Search for the cell housing the specified text and yield its [X, Y] center coordinate. 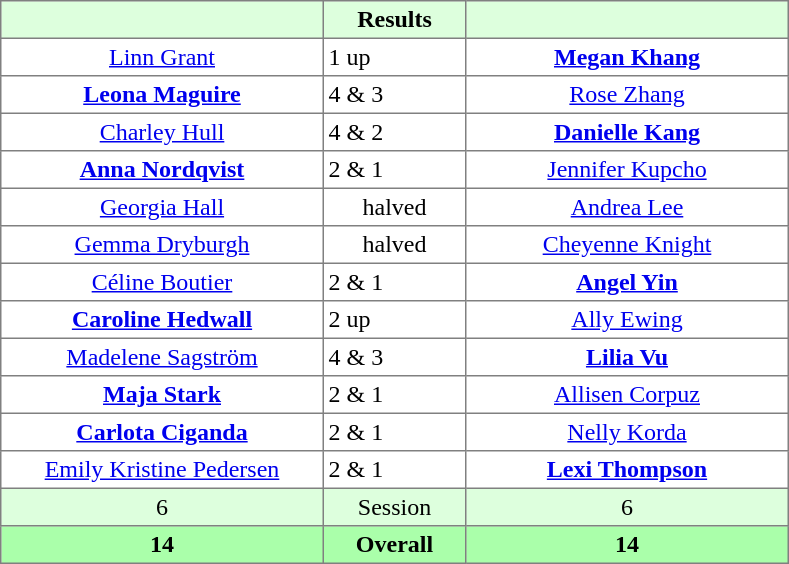
Ally Ewing [627, 320]
1 up [394, 57]
Emily Kristine Pedersen [162, 470]
Andrea Lee [627, 207]
Angel Yin [627, 282]
Gemma Dryburgh [162, 245]
Linn Grant [162, 57]
Rose Zhang [627, 95]
4 & 2 [394, 132]
Maja Stark [162, 395]
Cheyenne Knight [627, 245]
Nelly Korda [627, 432]
Madelene Sagström [162, 357]
Overall [394, 545]
Megan Khang [627, 57]
2 up [394, 320]
Danielle Kang [627, 132]
Carlota Ciganda [162, 432]
Allisen Corpuz [627, 395]
Céline Boutier [162, 282]
Caroline Hedwall [162, 320]
Results [394, 20]
Leona Maguire [162, 95]
Charley Hull [162, 132]
Lilia Vu [627, 357]
Lexi Thompson [627, 470]
Session [394, 507]
Jennifer Kupcho [627, 170]
Georgia Hall [162, 207]
Anna Nordqvist [162, 170]
